For the text-containing cell, return its midpoint in (x, y) coordinate format. 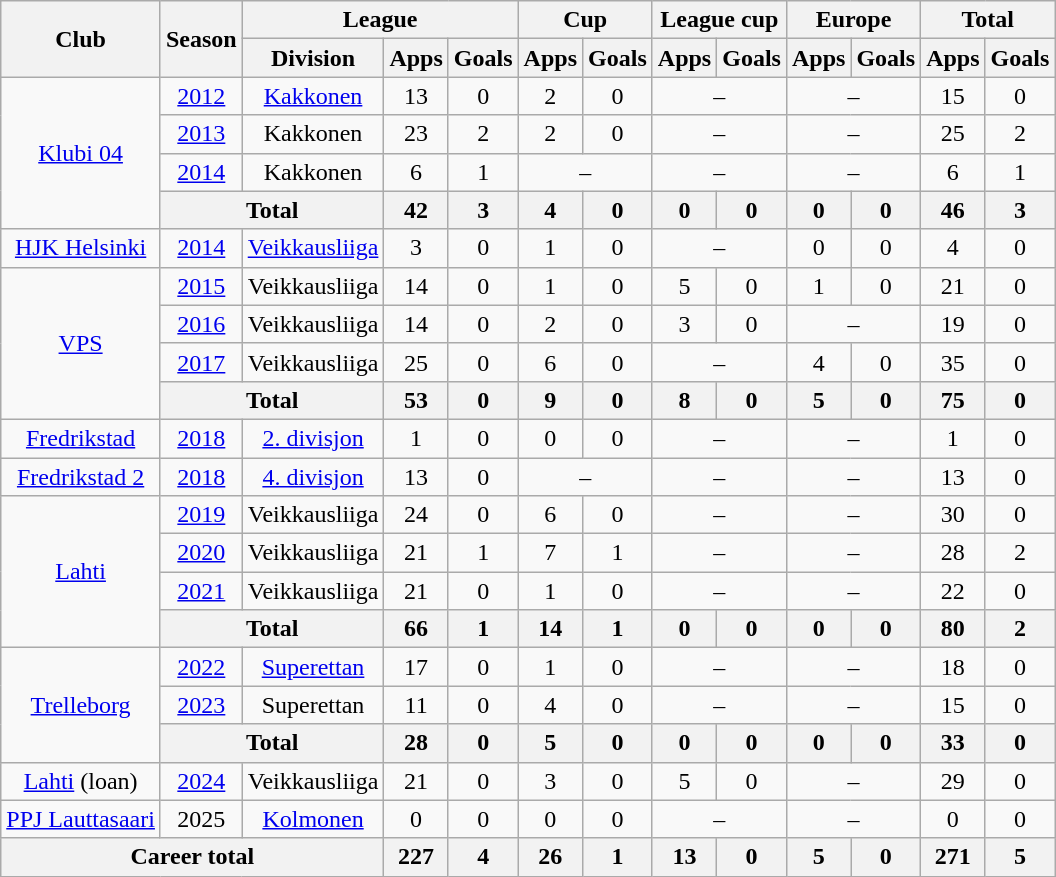
8 (684, 400)
HJK Helsinki (81, 248)
75 (953, 400)
271 (953, 857)
66 (416, 629)
17 (416, 667)
VPS (81, 343)
9 (550, 400)
2020 (201, 553)
4. divisjon (313, 477)
Season (201, 39)
2015 (201, 286)
2023 (201, 705)
Division (313, 58)
2. divisjon (313, 438)
33 (953, 743)
PPJ Lauttasaari (81, 819)
35 (953, 362)
Fredrikstad 2 (81, 477)
Cup (585, 20)
League (380, 20)
2012 (201, 96)
24 (416, 515)
Career total (192, 857)
Europe (853, 20)
Lahti (loan) (81, 781)
Fredrikstad (81, 438)
19 (953, 324)
2024 (201, 781)
46 (953, 210)
Club (81, 39)
22 (953, 591)
42 (416, 210)
League cup (719, 20)
53 (416, 400)
30 (953, 515)
18 (953, 667)
Lahti (81, 572)
2016 (201, 324)
227 (416, 857)
Trelleborg (81, 705)
80 (953, 629)
2019 (201, 515)
2013 (201, 134)
2022 (201, 667)
Kolmonen (313, 819)
26 (550, 857)
7 (550, 553)
Klubi 04 (81, 153)
23 (416, 134)
29 (953, 781)
11 (416, 705)
2017 (201, 362)
2025 (201, 819)
2021 (201, 591)
